Scan for the cell matching the given text and deliver its (X, Y) coordinate at center. 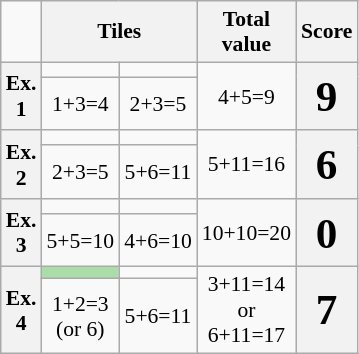
5+11=16 (246, 165)
Ex. 3 (22, 233)
10+10=20 (246, 233)
5+5=10 (80, 240)
1+2=3 (or 6) (80, 316)
4+6=10 (158, 240)
Total value (246, 32)
6 (326, 165)
Ex. 4 (22, 310)
Tiles (118, 32)
9 (326, 96)
3+11=14 or 6+11=17 (246, 310)
Score (326, 32)
7 (326, 310)
Ex. 2 (22, 165)
4+5=9 (246, 96)
Ex. 1 (22, 96)
0 (326, 233)
1+3=4 (80, 104)
